Extract the (x, y) coordinate from the center of the cell holding the provided text.  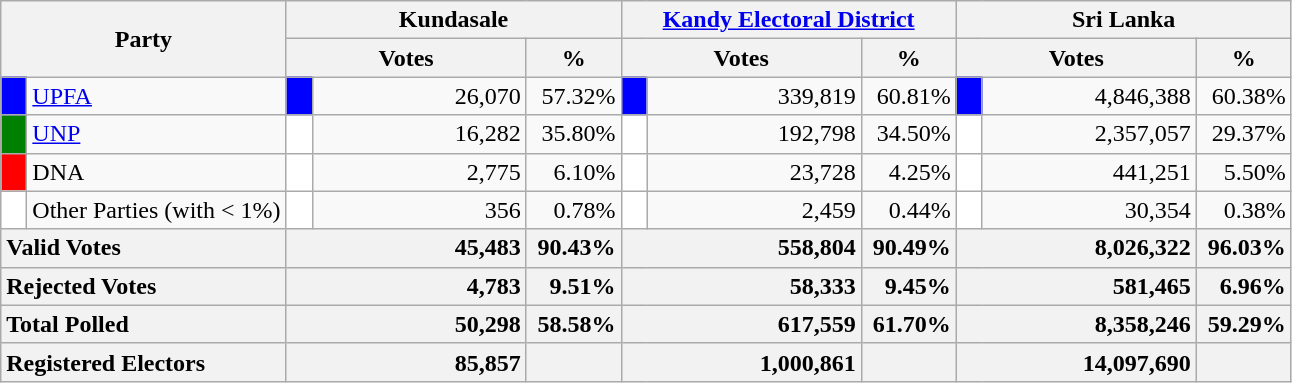
60.81% (908, 96)
356 (419, 210)
90.43% (574, 248)
1,000,861 (741, 362)
30,354 (1089, 210)
9.51% (574, 286)
Kandy Electoral District (788, 20)
9.45% (908, 286)
339,819 (754, 96)
441,251 (1089, 172)
60.38% (1244, 96)
Party (144, 39)
Kundasale (454, 20)
2,357,057 (1089, 134)
0.78% (574, 210)
90.49% (908, 248)
Total Polled (144, 324)
29.37% (1244, 134)
58,333 (741, 286)
8,026,322 (1076, 248)
14,097,690 (1076, 362)
Valid Votes (144, 248)
5.50% (1244, 172)
8,358,246 (1076, 324)
192,798 (754, 134)
26,070 (419, 96)
Other Parties (with < 1%) (156, 210)
61.70% (908, 324)
Sri Lanka (1124, 20)
UPFA (156, 96)
0.44% (908, 210)
4,783 (406, 286)
96.03% (1244, 248)
6.10% (574, 172)
6.96% (1244, 286)
DNA (156, 172)
2,459 (754, 210)
59.29% (1244, 324)
34.50% (908, 134)
4.25% (908, 172)
558,804 (741, 248)
85,857 (406, 362)
0.38% (1244, 210)
58.58% (574, 324)
581,465 (1076, 286)
35.80% (574, 134)
50,298 (406, 324)
617,559 (741, 324)
57.32% (574, 96)
23,728 (754, 172)
16,282 (419, 134)
Registered Electors (144, 362)
4,846,388 (1089, 96)
2,775 (419, 172)
Rejected Votes (144, 286)
45,483 (406, 248)
UNP (156, 134)
